Locate the cell with the specified text and output its [X, Y] center coordinate. 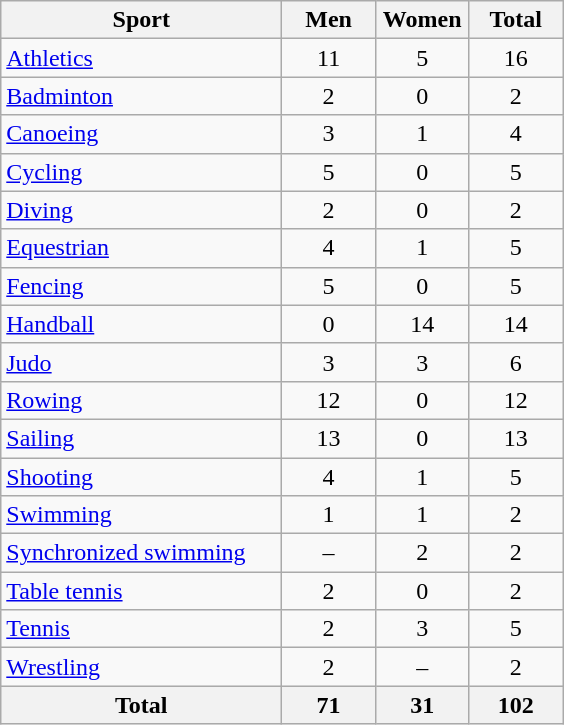
Rowing [142, 400]
Fencing [142, 286]
Handball [142, 324]
Shooting [142, 477]
Table tennis [142, 591]
16 [516, 58]
Canoeing [142, 134]
Sailing [142, 438]
Men [329, 20]
31 [422, 705]
Synchronized swimming [142, 553]
Women [422, 20]
Athletics [142, 58]
71 [329, 705]
Judo [142, 362]
Sport [142, 20]
Diving [142, 210]
102 [516, 705]
Wrestling [142, 667]
Cycling [142, 172]
Swimming [142, 515]
Badminton [142, 96]
Tennis [142, 629]
11 [329, 58]
6 [516, 362]
Equestrian [142, 248]
